Return (X, Y) of the center of cell containing provided text 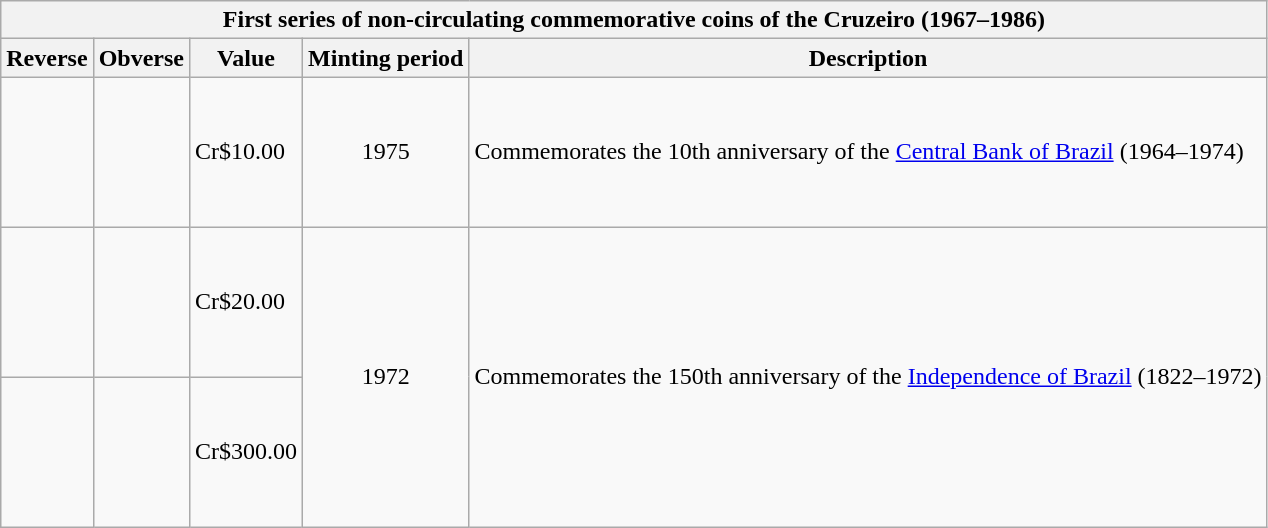
Commemorates the 10th anniversary of the Central Bank of Brazil (1964–1974) (868, 152)
Cr$20.00 (246, 302)
Minting period (386, 58)
Cr$10.00 (246, 152)
Commemorates the 150th anniversary of the Independence of Brazil (1822–1972) (868, 377)
Value (246, 58)
Description (868, 58)
Cr$300.00 (246, 452)
First series of non-circulating commemorative coins of the Cruzeiro (1967–1986) (634, 20)
1972 (386, 377)
Reverse (47, 58)
Obverse (141, 58)
1975 (386, 152)
